Capture the cell that displays the provided text and extract its [X, Y] central coordinate. 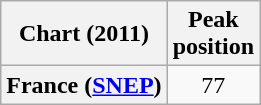
Peakposition [213, 34]
77 [213, 85]
France (SNEP) [84, 85]
Chart (2011) [84, 34]
